Extract the [x, y] coordinate from the center of the cell holding the provided text.  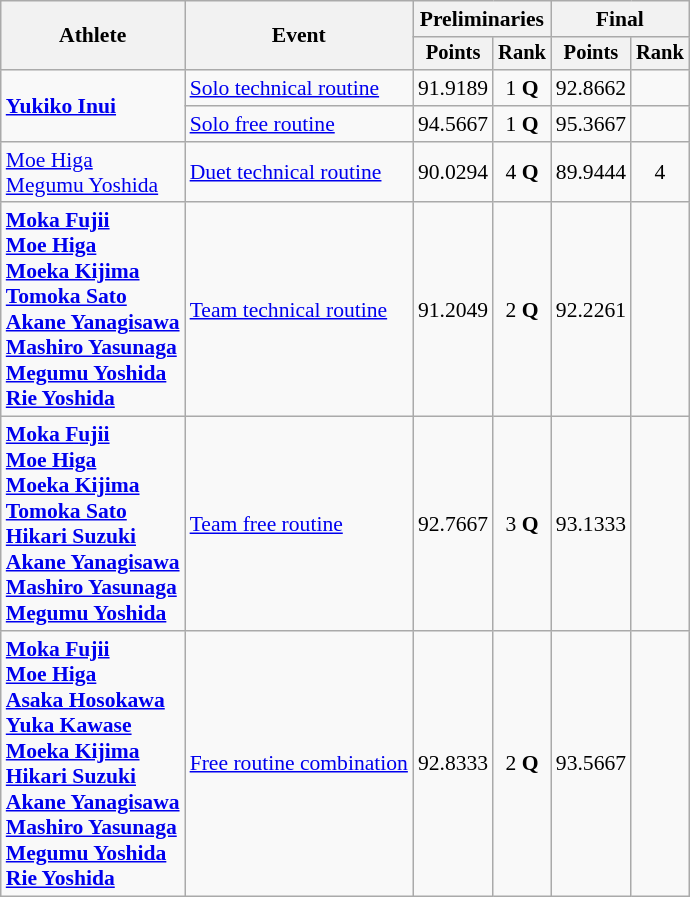
91.9189 [453, 88]
Athlete [93, 36]
Moka FujiiMoe HigaMoeka KijimaTomoka SatoAkane YanagisawaMashiro YasunagaMegumu YoshidaRie Yoshida [93, 310]
93.1333 [591, 524]
89.9444 [591, 172]
Solo free routine [299, 124]
Moe HigaMegumu Yoshida [93, 172]
3 Q [522, 524]
Preliminaries [482, 19]
92.8333 [453, 764]
Team technical routine [299, 310]
90.0294 [453, 172]
Final [620, 19]
95.3667 [591, 124]
Solo technical routine [299, 88]
Yukiko Inui [93, 106]
4 Q [522, 172]
93.5667 [591, 764]
Team free routine [299, 524]
4 [660, 172]
92.2261 [591, 310]
Duet technical routine [299, 172]
92.7667 [453, 524]
Free routine combination [299, 764]
Moka FujiiMoe HigaMoeka KijimaTomoka SatoHikari SuzukiAkane YanagisawaMashiro YasunagaMegumu Yoshida [93, 524]
Moka FujiiMoe HigaAsaka HosokawaYuka KawaseMoeka KijimaHikari SuzukiAkane YanagisawaMashiro YasunagaMegumu YoshidaRie Yoshida [93, 764]
92.8662 [591, 88]
91.2049 [453, 310]
94.5667 [453, 124]
Event [299, 36]
